Identify which cell holds the provided text, then report its [X, Y] central coordinate. 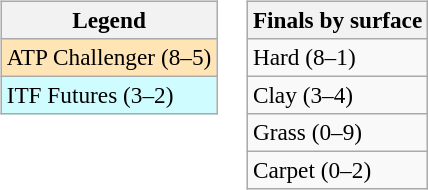
Legend [108, 20]
Clay (3–4) [337, 95]
Grass (0–9) [337, 133]
Hard (8–1) [337, 57]
Finals by surface [337, 20]
ATP Challenger (8–5) [108, 57]
Carpet (0–2) [337, 171]
ITF Futures (3–2) [108, 95]
